Provide the [X, Y] coordinate of the cell's center where the given text is located.  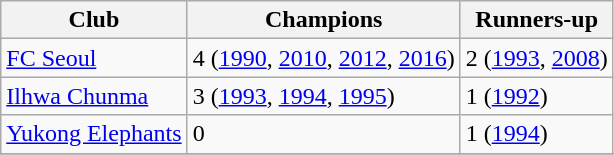
4 (1990, 2010, 2012, 2016) [324, 58]
FC Seoul [94, 58]
0 [324, 134]
Yukong Elephants [94, 134]
Ilhwa Chunma [94, 96]
Champions [324, 20]
Club [94, 20]
1 (1992) [536, 96]
2 (1993, 2008) [536, 58]
Runners-up [536, 20]
1 (1994) [536, 134]
3 (1993, 1994, 1995) [324, 96]
